Pinpoint the cell where the given text exists, returning its (X, Y) midpoint coordinate. 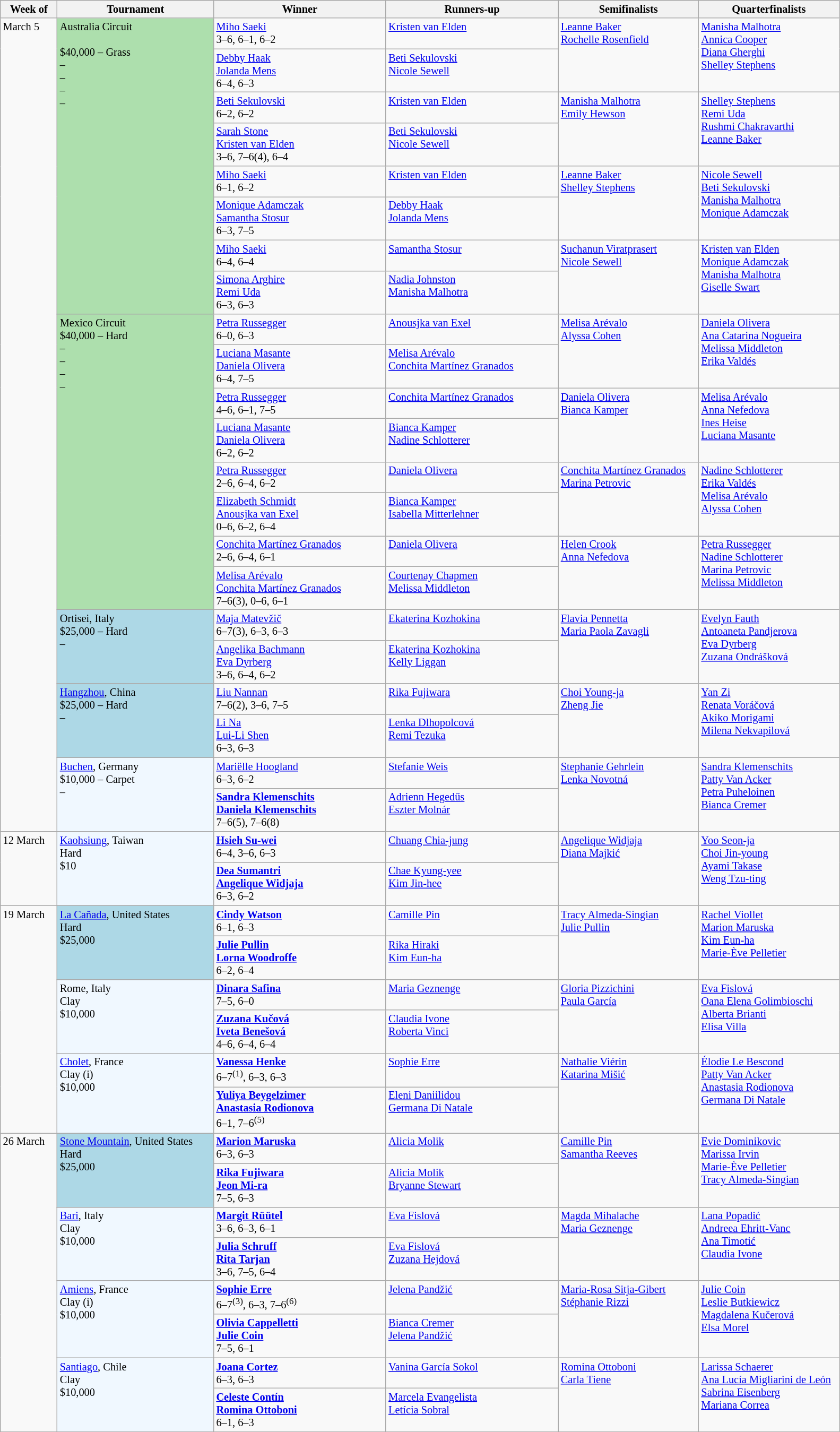
Rika Hiraki Kim Eun-ha (472, 957)
Julia Schruff Rita Tarjan 3–6, 7–5, 6–4 (300, 1259)
Claudia Ivone Roberta Vinci (472, 1032)
Sandra Klemenschits Daniela Klemenschits 7–6(5), 7–6(8) (300, 810)
Sandra Klemenschits Patty Van Acker Petra Puheloinen Bianca Cremer (769, 794)
Ekaterina Kozhokina Kelly Liggan (472, 662)
Rachel Viollet Marion Maruska Kim Eun-ha Marie-Ève Pelletier (769, 943)
Eva Fislová (472, 1222)
Evie Dominikovic Marissa Irvin Marie-Ève Pelletier Tracy Almeda-Singian (769, 1170)
Yoo Seon-ja Choi Jin-young Ayami Takase Weng Tzu-ting (769, 868)
Petra Russegger Nadine Schlotterer Marina Petrovic Melissa Middleton (769, 572)
Alicia Molik (472, 1148)
Dea Sumantri Angelique Widjaja 6–3, 6–2 (300, 884)
Liu Nannan7–6(2), 3–6, 7–5 (300, 699)
Rome, Italy Clay $10,000 (136, 1016)
Eleni Daniilidou Germana Di Natale (472, 1109)
Eva Fislová Zuzana Hejdová (472, 1259)
Margit Rüütel 3–6, 6–3, 6–1 (300, 1222)
March 5 (29, 425)
Flavia Pennetta Maria Paola Zavagli (628, 646)
Romina Ottoboni Carla Tiene (628, 1395)
Helen Crook Anna Nefedova (628, 572)
Leanne Baker Shelley Stephens (628, 203)
26 March (29, 1282)
Rika Fujiwara Jeon Mi-ra 7–5, 6–3 (300, 1185)
Larissa Schaerer Ana Lucía Migliarini de León Sabrina Eisenberg Mariana Correa (769, 1395)
Li Na Lui-Li Shen6–3, 6–3 (300, 736)
Australia Circuit$40,000 – Grass – – – – (136, 166)
Cholet, France Clay (i) $10,000 (136, 1093)
Nadine Schlotterer Erika Valdés Melisa Arévalo Alyssa Cohen (769, 499)
Joana Cortez 6–3, 6–3 (300, 1373)
Dinara Safina 7–5, 6–0 (300, 995)
Melisa Arévalo Anna Nefedova Ines Heise Luciana Masante (769, 425)
Olivia Cappelletti Julie Coin 7–5, 6–1 (300, 1336)
Ekaterina Kozhokina (472, 625)
Anousjka van Exel (472, 329)
Melisa Arévalo Alyssa Cohen (628, 350)
Manisha Malhotra Annica Cooper Diana Gherghi Shelley Stephens (769, 55)
19 March (29, 1019)
Marcela Evangelista Letícia Sobral (472, 1410)
Celeste Contín Romina Ottoboni 6–1, 6–3 (300, 1410)
Buchen, Germany$10,000 – Carpet – (136, 794)
Tracy Almeda-Singian Julie Pullin (628, 943)
Week of (29, 9)
Conchita Martínez Granados2–6, 6–4, 6–1 (300, 551)
Mariëlle Hoogland6–3, 6–2 (300, 773)
Élodie Le Bescond Patty Van Acker Anastasia Rodionova Germana Di Natale (769, 1093)
Nathalie Viérin Katarina Mišić (628, 1093)
Stefanie Weis (472, 773)
Julie Pullin Lorna Woodroffe 6–2, 6–4 (300, 957)
Yan Zi Renata Voráčová Akiko Morigami Milena Nekvapilová (769, 721)
Amiens, France Clay (i) $10,000 (136, 1319)
Evelyn Fauth Antoaneta Pandjerova Eva Dyrberg Zuzana Ondrášková (769, 646)
12 March (29, 868)
Nicole Sewell Beti Sekulovski Manisha Malhotra Monique Adamczak (769, 203)
Stephanie Gehrlein Lenka Novotná (628, 794)
Bianca Cremer Jelena Pandžić (472, 1336)
Sarah Stone Kristen van Elden3–6, 7–6(4), 6–4 (300, 144)
Stone Mountain, United States Hard $25,000 (136, 1170)
Lenka Dlhopolcová Remi Tezuka (472, 736)
Vanina García Sokol (472, 1373)
Conchita Martínez Granados (472, 403)
Miho Saeki6–4, 6–4 (300, 255)
Ortisei, Italy$25,000 – Hard – (136, 646)
Luciana Masante Daniela Olivera6–2, 6–2 (300, 440)
Daniela Olivera Ana Catarina Nogueira Melissa Middleton Erika Valdés (769, 350)
Gloria Pizzichini Paula García (628, 1016)
Santiago, Chile Clay $10,000 (136, 1395)
Cindy Watson 6–1, 6–3 (300, 921)
Samantha Stosur (472, 255)
Miho Saeki6–1, 6–2 (300, 182)
Courtenay Chapmen Melissa Middleton (472, 588)
Chuang Chia-jung (472, 847)
Choi Young-ja Zheng Jie (628, 721)
Angelique Widjaja Diana Majkić (628, 868)
Miho Saeki3–6, 6–1, 6–2 (300, 33)
Adrienn Hegedűs Eszter Molnár (472, 810)
Eva Fislová Oana Elena Golimbioschi Alberta Brianti Elisa Villa (769, 1016)
Maria Geznenge (472, 995)
Quarterfinalists (769, 9)
Kaohsiung, Taiwan Hard $10 (136, 868)
Shelley Stephens Remi Uda Rushmi Chakravarthi Leanne Baker (769, 128)
Beti Sekulovski6–2, 6–2 (300, 107)
Elizabeth Schmidt Anousjka van Exel0–6, 6–2, 6–4 (300, 514)
Yuliya Beygelzimer Anastasia Rodionova 6–1, 7–6(5) (300, 1109)
Melisa Arévalo Conchita Martínez Granados7–6(3), 0–6, 6–1 (300, 588)
Semifinalists (628, 9)
Melisa Arévalo Conchita Martínez Granados (472, 366)
Conchita Martínez Granados Marina Petrovic (628, 499)
Bari, Italy Clay $10,000 (136, 1244)
Debby Haak Jolanda Mens (472, 218)
Nadia Johnston Manisha Malhotra (472, 292)
Magda Mihalache Maria Geznenge (628, 1244)
Camille Pin Samantha Reeves (628, 1170)
Maja Matevžič6–7(3), 6–3, 6–3 (300, 625)
Hsieh Su-wei 6–4, 3–6, 6–3 (300, 847)
Alicia Molik Bryanne Stewart (472, 1185)
La Cañada, United States Hard $25,000 (136, 943)
Camille Pin (472, 921)
Jelena Pandžić (472, 1297)
Angelika Bachmann Eva Dyrberg3–6, 6–4, 6–2 (300, 662)
Petra Russegger2–6, 6–4, 6–2 (300, 477)
Mexico Circuit$40,000 – Hard – – – – (136, 462)
Kristen van Elden Monique Adamczak Manisha Malhotra Giselle Swart (769, 277)
Petra Russegger4–6, 6–1, 7–5 (300, 403)
Petra Russegger6–0, 6–3 (300, 329)
Hangzhou, China$25,000 – Hard – (136, 721)
Runners-up (472, 9)
Marion Maruska 6–3, 6–3 (300, 1148)
Winner (300, 9)
Rika Fujiwara (472, 699)
Lana Popadić Andreea Ehritt-Vanc Ana Timotić Claudia Ivone (769, 1244)
Leanne Baker Rochelle Rosenfield (628, 55)
Luciana Masante Daniela Olivera6–4, 7–5 (300, 366)
Maria-Rosa Sitja-Gibert Stéphanie Rizzi (628, 1319)
Sophie Erre 6–7(3), 6–3, 7–6(6) (300, 1297)
Monique Adamczak Samantha Stosur6–3, 7–5 (300, 218)
Sophie Erre (472, 1070)
Tournament (136, 9)
Manisha Malhotra Emily Hewson (628, 128)
Bianca Kamper Isabella Mitterlehner (472, 514)
Zuzana Kučová Iveta Benešová 4–6, 6–4, 6–4 (300, 1032)
Daniela Olivera Bianca Kamper (628, 425)
Chae Kyung-yee Kim Jin-hee (472, 884)
Vanessa Henke 6–7(1), 6–3, 6–3 (300, 1070)
Simona Arghire Remi Uda6–3, 6–3 (300, 292)
Suchanun Viratprasert Nicole Sewell (628, 277)
Bianca Kamper Nadine Schlotterer (472, 440)
Debby Haak Jolanda Mens6–4, 6–3 (300, 71)
Julie Coin Leslie Butkiewicz Magdalena Kučerová Elsa Morel (769, 1319)
